Scan for the cell matching the given text and deliver its (X, Y) coordinate at center. 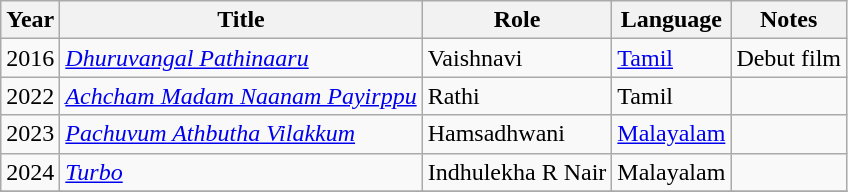
Vaishnavi (517, 58)
Debut film (789, 58)
2023 (30, 134)
Title (241, 20)
2024 (30, 172)
Dhuruvangal Pathinaaru (241, 58)
2016 (30, 58)
Notes (789, 20)
2022 (30, 96)
Role (517, 20)
Turbo (241, 172)
Rathi (517, 96)
Hamsadhwani (517, 134)
Pachuvum Athbutha Vilakkum (241, 134)
Indhulekha R Nair (517, 172)
Language (672, 20)
Year (30, 20)
Achcham Madam Naanam Payirppu (241, 96)
